Return [X, Y] of the center of cell containing provided text 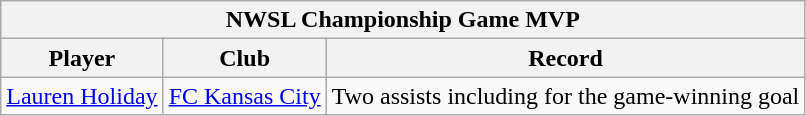
Lauren Holiday [82, 96]
Record [566, 58]
FC Kansas City [244, 96]
Two assists including for the game-winning goal [566, 96]
NWSL Championship Game MVP [403, 20]
Club [244, 58]
Player [82, 58]
